Locate the cell with the specified text and output its (X, Y) center coordinate. 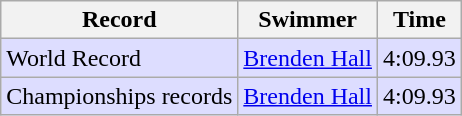
World Record (120, 58)
Swimmer (308, 20)
Time (419, 20)
Championships records (120, 96)
Record (120, 20)
